Provide the (X, Y) coordinate of the cell's center where the given text is located.  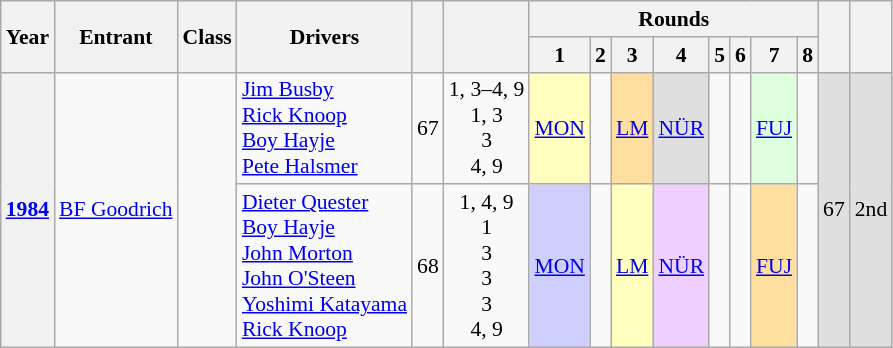
5 (720, 55)
1 (560, 55)
1984 (28, 210)
68 (428, 266)
Year (28, 36)
2nd (872, 210)
Class (208, 36)
4 (681, 55)
7 (774, 55)
Entrant (116, 36)
Drivers (324, 36)
6 (740, 55)
1, 3–4, 9 1, 3 3 4, 9 (487, 128)
Dieter Quester Boy Hayje John Morton John O'Steen Yoshimi Katayama Rick Knoop (324, 266)
8 (808, 55)
2 (600, 55)
3 (632, 55)
Jim Busby Rick Knoop Boy Hayje Pete Halsmer (324, 128)
1, 4, 9 1 33 3 4, 9 (487, 266)
BF Goodrich (116, 210)
Rounds (674, 19)
